Return the (x, y) coordinate for the center point of the cell that contains the specified text.  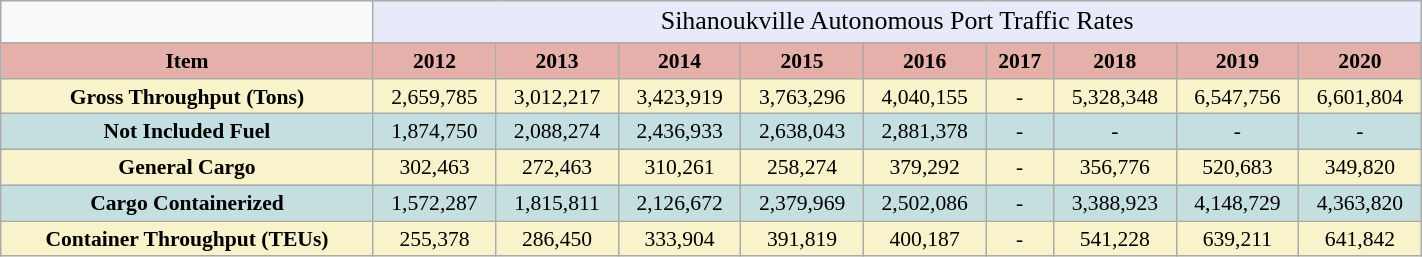
2019 (1238, 61)
2,379,969 (802, 203)
Gross Throughput (Tons) (187, 96)
639,211 (1238, 239)
400,187 (924, 239)
3,012,217 (558, 96)
641,842 (1360, 239)
2,088,274 (558, 132)
541,228 (1116, 239)
2,638,043 (802, 132)
2020 (1360, 61)
Cargo Containerized (187, 203)
Sihanoukville Autonomous Port Traffic Rates (897, 22)
391,819 (802, 239)
Container Throughput (TEUs) (187, 239)
6,547,756 (1238, 96)
2012 (434, 61)
356,776 (1116, 167)
272,463 (558, 167)
1,572,287 (434, 203)
3,763,296 (802, 96)
Not Included Fuel (187, 132)
5,328,348 (1116, 96)
1,874,750 (434, 132)
302,463 (434, 167)
2,659,785 (434, 96)
310,261 (680, 167)
Item (187, 61)
2017 (1020, 61)
2014 (680, 61)
286,450 (558, 239)
333,904 (680, 239)
4,363,820 (1360, 203)
4,040,155 (924, 96)
2,126,672 (680, 203)
2015 (802, 61)
258,274 (802, 167)
2,436,933 (680, 132)
520,683 (1238, 167)
379,292 (924, 167)
2013 (558, 61)
3,388,923 (1116, 203)
2,502,086 (924, 203)
2,881,378 (924, 132)
255,378 (434, 239)
General Cargo (187, 167)
2016 (924, 61)
4,148,729 (1238, 203)
3,423,919 (680, 96)
1,815,811 (558, 203)
349,820 (1360, 167)
6,601,804 (1360, 96)
2018 (1116, 61)
